Provide the [X, Y] coordinate of the cell's center where the given text is located.  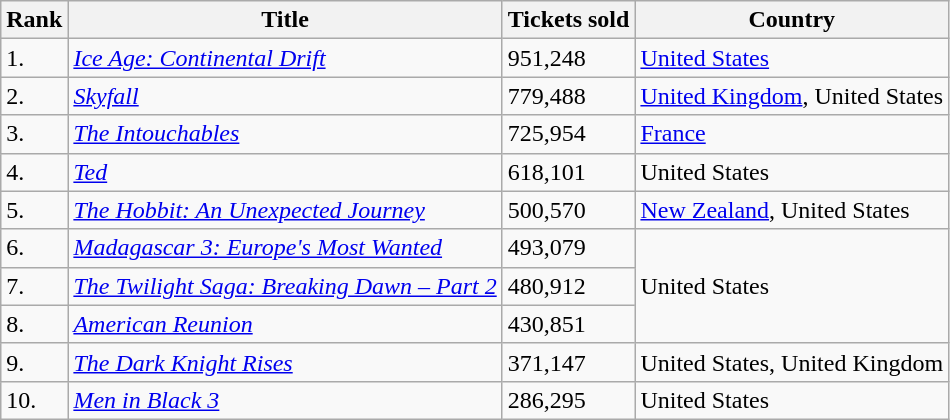
The Twilight Saga: Breaking Dawn – Part 2 [285, 286]
6. [34, 248]
286,295 [568, 400]
Madagascar 3: Europe's Most Wanted [285, 248]
4. [34, 172]
493,079 [568, 248]
725,954 [568, 134]
The Intouchables [285, 134]
10. [34, 400]
Ice Age: Continental Drift [285, 58]
The Dark Knight Rises [285, 362]
1. [34, 58]
480,912 [568, 286]
5. [34, 210]
Country [792, 20]
618,101 [568, 172]
Title [285, 20]
Skyfall [285, 96]
Ted [285, 172]
779,488 [568, 96]
New Zealand, United States [792, 210]
500,570 [568, 210]
430,851 [568, 324]
371,147 [568, 362]
United Kingdom, United States [792, 96]
Rank [34, 20]
Men in Black 3 [285, 400]
9. [34, 362]
3. [34, 134]
Tickets sold [568, 20]
United States, United Kingdom [792, 362]
2. [34, 96]
American Reunion [285, 324]
7. [34, 286]
France [792, 134]
8. [34, 324]
The Hobbit: An Unexpected Journey [285, 210]
951,248 [568, 58]
